Identify which cell holds the provided text, then report its [x, y] central coordinate. 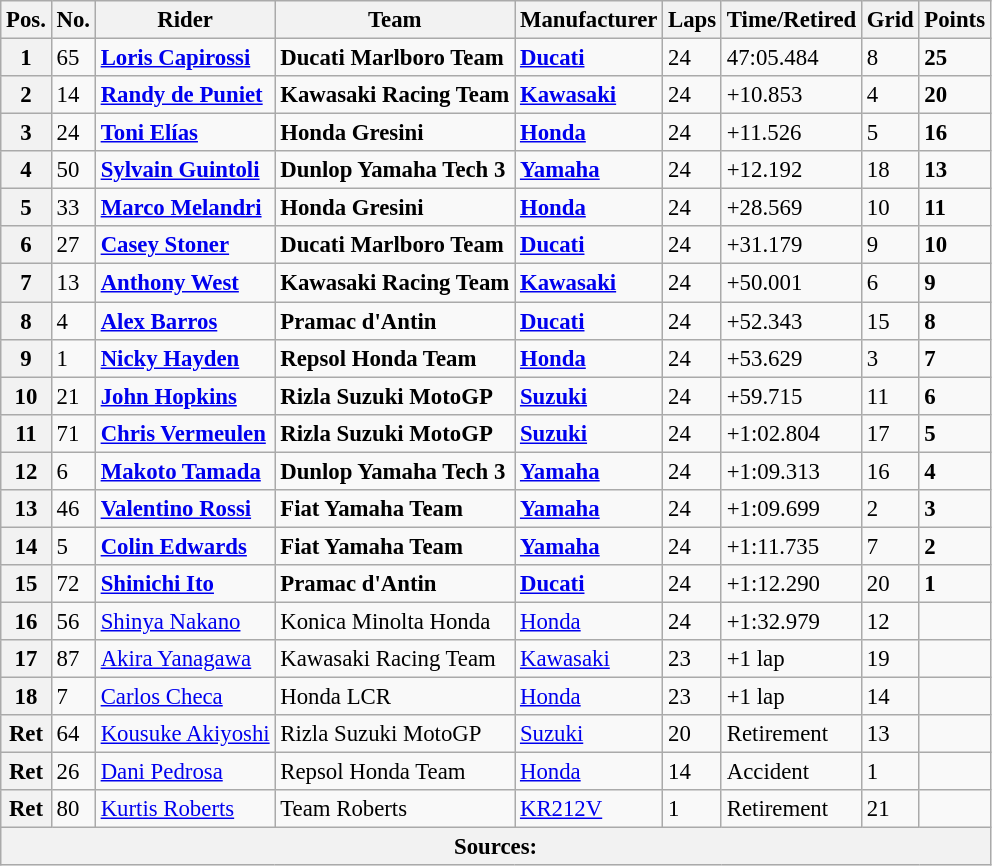
Team Roberts [395, 809]
72 [73, 584]
Sources: [496, 847]
Accident [791, 772]
65 [73, 58]
+59.715 [791, 396]
+1:09.313 [791, 471]
+28.569 [791, 208]
+52.343 [791, 321]
Chris Vermeulen [185, 433]
+1:09.699 [791, 509]
+31.179 [791, 245]
Dani Pedrosa [185, 772]
64 [73, 734]
Manufacturer [589, 20]
+1:02.804 [791, 433]
+11.526 [791, 133]
27 [73, 245]
50 [73, 170]
+50.001 [791, 283]
Casey Stoner [185, 245]
Carlos Checa [185, 697]
+1:32.979 [791, 621]
Anthony West [185, 283]
+53.629 [791, 358]
25 [954, 58]
Marco Melandri [185, 208]
Honda LCR [395, 697]
Toni Elías [185, 133]
Shinya Nakano [185, 621]
47:05.484 [791, 58]
Rider [185, 20]
Valentino Rossi [185, 509]
No. [73, 20]
Time/Retired [791, 20]
Team [395, 20]
Points [954, 20]
80 [73, 809]
Loris Capirossi [185, 58]
John Hopkins [185, 396]
26 [73, 772]
33 [73, 208]
Nicky Hayden [185, 358]
56 [73, 621]
Konica Minolta Honda [395, 621]
Sylvain Guintoli [185, 170]
+10.853 [791, 95]
KR212V [589, 809]
Akira Yanagawa [185, 659]
Kurtis Roberts [185, 809]
71 [73, 433]
Randy de Puniet [185, 95]
Alex Barros [185, 321]
Kousuke Akiyoshi [185, 734]
+1:12.290 [791, 584]
Grid [890, 20]
+12.192 [791, 170]
Laps [692, 20]
46 [73, 509]
Shinichi Ito [185, 584]
19 [890, 659]
Pos. [26, 20]
87 [73, 659]
+1:11.735 [791, 546]
Makoto Tamada [185, 471]
Colin Edwards [185, 546]
